From the cell containing the given text, extract its center point as (x, y) coordinate. 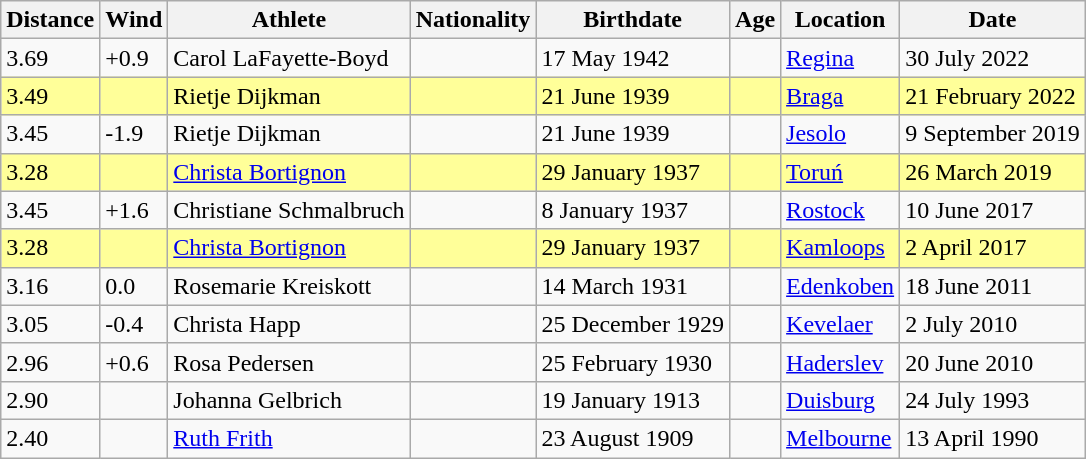
Edenkoben (840, 286)
+0.6 (134, 362)
Age (756, 20)
-1.9 (134, 134)
24 July 1993 (993, 400)
+1.6 (134, 210)
Rosemarie Kreiskott (289, 286)
21 February 2022 (993, 96)
Christiane Schmalbruch (289, 210)
Athlete (289, 20)
26 March 2019 (993, 172)
Toruń (840, 172)
-0.4 (134, 324)
14 March 1931 (633, 286)
23 August 1909 (633, 438)
13 April 1990 (993, 438)
3.16 (50, 286)
Duisburg (840, 400)
Kevelaer (840, 324)
Kamloops (840, 248)
2.90 (50, 400)
19 January 1913 (633, 400)
Birthdate (633, 20)
+0.9 (134, 58)
Rosa Pedersen (289, 362)
Haderslev (840, 362)
25 December 1929 (633, 324)
Wind (134, 20)
2 July 2010 (993, 324)
Braga (840, 96)
2.96 (50, 362)
0.0 (134, 286)
Carol LaFayette-Boyd (289, 58)
Distance (50, 20)
2.40 (50, 438)
10 June 2017 (993, 210)
Jesolo (840, 134)
Location (840, 20)
9 September 2019 (993, 134)
18 June 2011 (993, 286)
Melbourne (840, 438)
Ruth Frith (289, 438)
Regina (840, 58)
17 May 1942 (633, 58)
Rostock (840, 210)
3.69 (50, 58)
30 July 2022 (993, 58)
8 January 1937 (633, 210)
Johanna Gelbrich (289, 400)
Nationality (473, 20)
25 February 1930 (633, 362)
Date (993, 20)
3.05 (50, 324)
20 June 2010 (993, 362)
3.49 (50, 96)
2 April 2017 (993, 248)
Christa Happ (289, 324)
